For the text-containing cell, return its midpoint in [x, y] coordinate format. 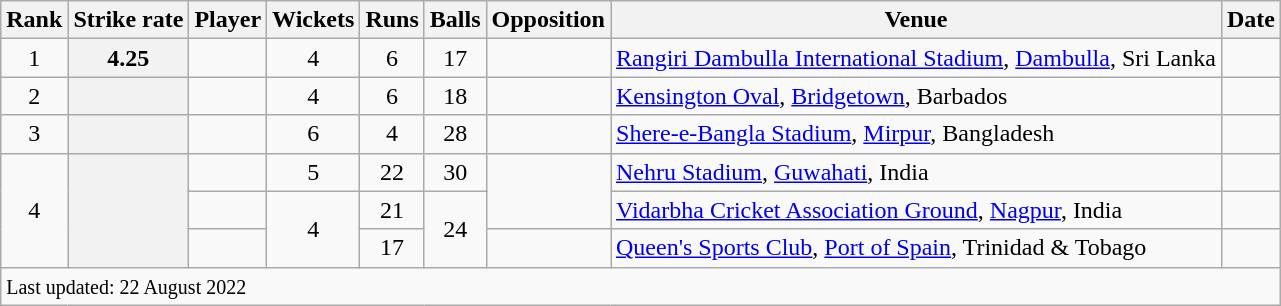
5 [314, 172]
28 [455, 134]
2 [34, 96]
Rank [34, 20]
18 [455, 96]
Venue [916, 20]
Wickets [314, 20]
Rangiri Dambulla International Stadium, Dambulla, Sri Lanka [916, 58]
Strike rate [128, 20]
1 [34, 58]
30 [455, 172]
Balls [455, 20]
Vidarbha Cricket Association Ground, Nagpur, India [916, 210]
Last updated: 22 August 2022 [641, 286]
3 [34, 134]
Shere-e-Bangla Stadium, Mirpur, Bangladesh [916, 134]
Queen's Sports Club, Port of Spain, Trinidad & Tobago [916, 248]
Kensington Oval, Bridgetown, Barbados [916, 96]
21 [392, 210]
22 [392, 172]
Player [228, 20]
Runs [392, 20]
Opposition [548, 20]
Date [1250, 20]
4.25 [128, 58]
24 [455, 229]
Nehru Stadium, Guwahati, India [916, 172]
